Capture the cell that displays the provided text and extract its (x, y) central coordinate. 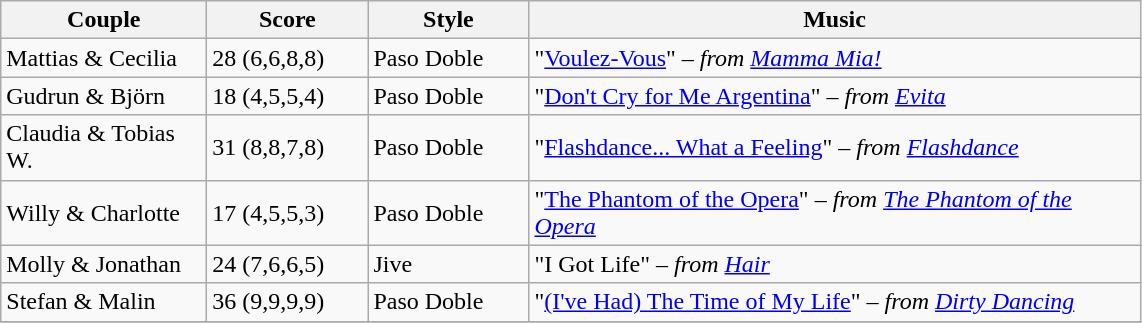
36 (9,9,9,9) (288, 302)
Music (834, 20)
Stefan & Malin (104, 302)
Willy & Charlotte (104, 212)
"Don't Cry for Me Argentina" – from Evita (834, 96)
"(I've Had) The Time of My Life" – from Dirty Dancing (834, 302)
"I Got Life" – from Hair (834, 264)
"Flashdance... What a Feeling" – from Flashdance (834, 148)
Jive (448, 264)
"The Phantom of the Opera" – from The Phantom of the Opera (834, 212)
24 (7,6,6,5) (288, 264)
Couple (104, 20)
31 (8,8,7,8) (288, 148)
Score (288, 20)
Molly & Jonathan (104, 264)
Gudrun & Björn (104, 96)
28 (6,6,8,8) (288, 58)
Style (448, 20)
"Voulez-Vous" – from Mamma Mia! (834, 58)
Claudia & Tobias W. (104, 148)
18 (4,5,5,4) (288, 96)
Mattias & Cecilia (104, 58)
17 (4,5,5,3) (288, 212)
